Provide the (x, y) coordinate of the cell's center where the given text is located.  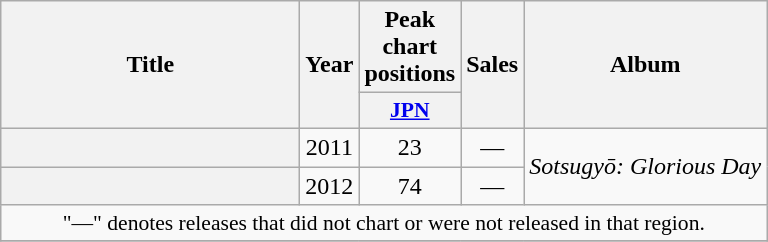
Sotsugyō: Glorious Day (646, 166)
Peak chart positions (410, 47)
23 (410, 147)
2011 (330, 147)
Album (646, 65)
JPN (410, 111)
"—" denotes releases that did not chart or were not released in that region. (384, 223)
Title (150, 65)
Year (330, 65)
2012 (330, 185)
Sales (492, 65)
74 (410, 185)
